Provide the [X, Y] coordinate of the cell's center where the given text is located.  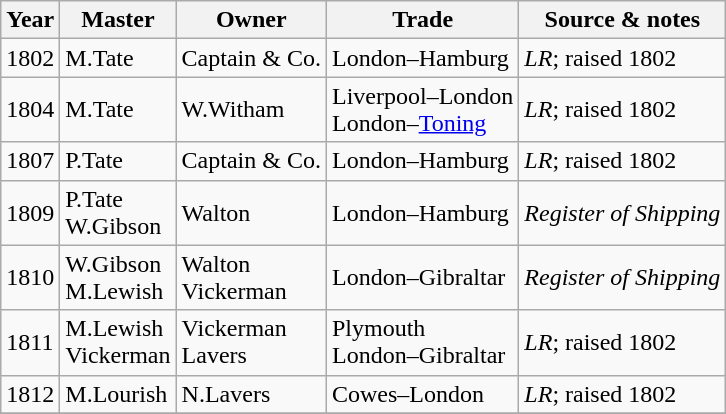
M.LewishVickerman [118, 342]
M.Lourish [118, 394]
1811 [30, 342]
1810 [30, 278]
1809 [30, 212]
London–Gibraltar [422, 278]
Trade [422, 20]
Cowes–London [422, 394]
PlymouthLondon–Gibraltar [422, 342]
N.Lavers [251, 394]
1807 [30, 161]
W.GibsonM.Lewish [118, 278]
P.TateW.Gibson [118, 212]
Master [118, 20]
1812 [30, 394]
1804 [30, 110]
W.Witham [251, 110]
Liverpool–LondonLondon–Toning [422, 110]
Owner [251, 20]
Source & notes [622, 20]
Year [30, 20]
1802 [30, 58]
WaltonVickerman [251, 278]
VickermanLavers [251, 342]
P.Tate [118, 161]
Walton [251, 212]
